Return [x, y] of the center of cell containing provided text 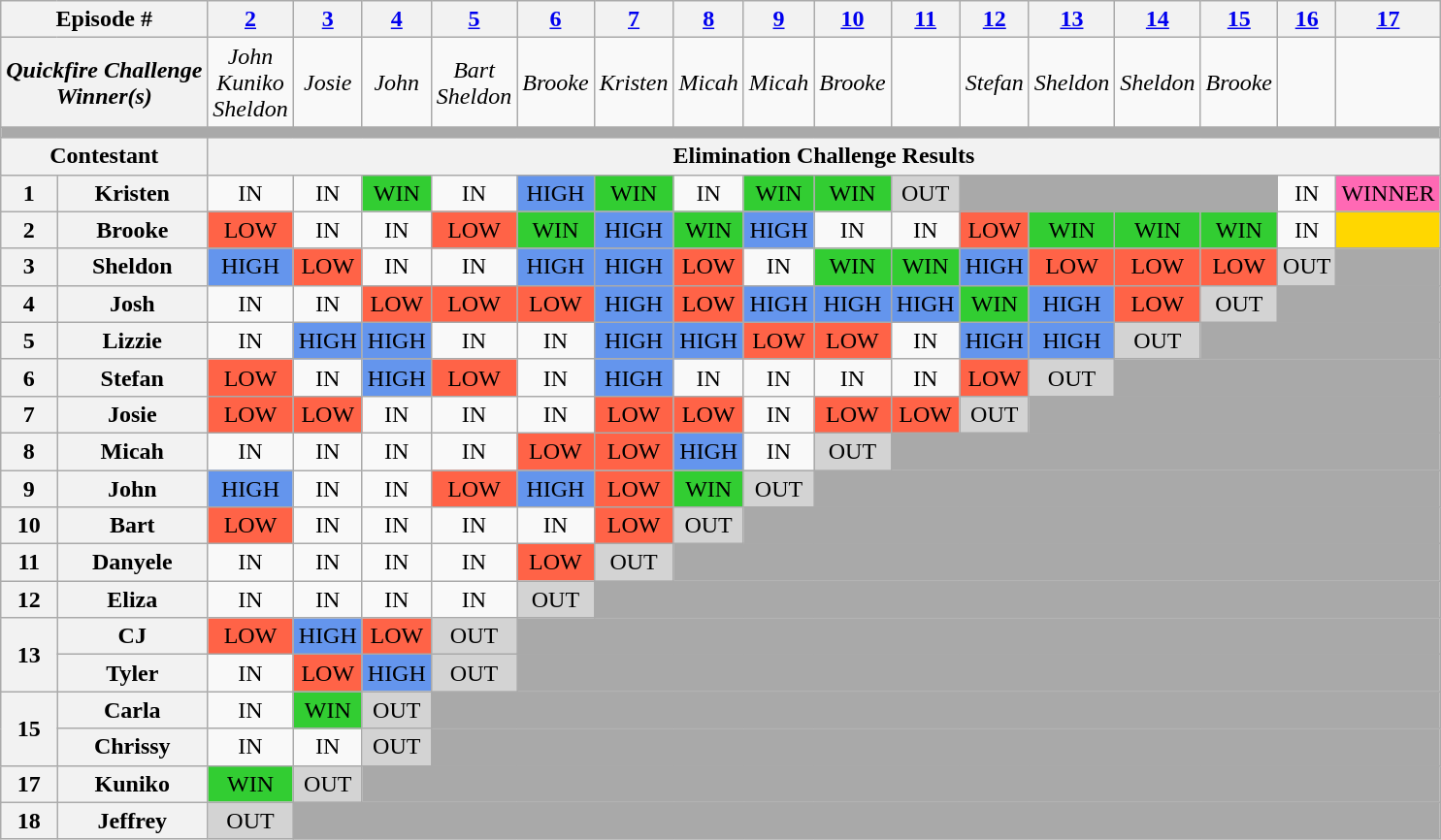
1 [29, 193]
16 [1307, 19]
JohnKunikoSheldon [250, 82]
Eliza [132, 599]
BartSheldon [474, 82]
Quickfire ChallengeWinner(s) [105, 82]
Bart [132, 526]
14 [1158, 19]
Jeffrey [132, 821]
Chrissy [132, 747]
Danyele [132, 563]
WINNER [1388, 193]
Kuniko [132, 784]
Tyler [132, 673]
18 [29, 821]
Episode # [105, 19]
Elimination Challenge Results [824, 156]
Carla [132, 710]
Josh [132, 304]
Lizzie [132, 340]
Contestant [105, 156]
CJ [132, 636]
